Capture the cell that displays the provided text and extract its [x, y] central coordinate. 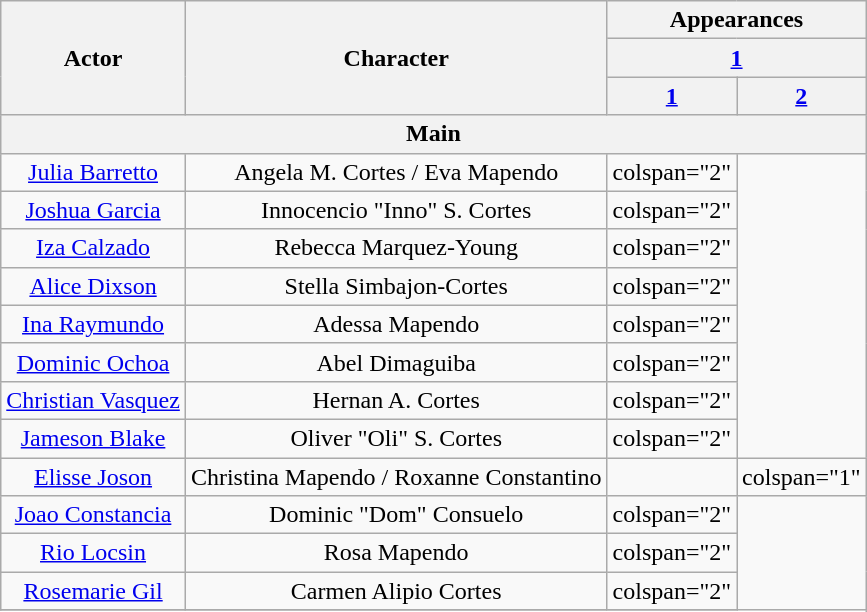
Elisse Joson [94, 477]
Joshua Garcia [94, 210]
Adessa Mapendo [396, 324]
Christina Mapendo / Roxanne Constantino [396, 477]
Dominic "Dom" Consuelo [396, 515]
Alice Dixson [94, 286]
Dominic Ochoa [94, 362]
2 [802, 96]
Appearances [736, 20]
Oliver "Oli" S. Cortes [396, 438]
Character [396, 58]
Abel Dimaguiba [396, 362]
Main [434, 134]
Rebecca Marquez-Young [396, 248]
Ina Raymundo [94, 324]
Iza Calzado [94, 248]
Innocencio "Inno" S. Cortes [396, 210]
colspan="1" [802, 477]
Hernan A. Cortes [396, 400]
Stella Simbajon-Cortes [396, 286]
Angela M. Cortes / Eva Mapendo [396, 172]
Julia Barretto [94, 172]
Rio Locsin [94, 553]
Jameson Blake [94, 438]
Rosemarie Gil [94, 591]
Joao Constancia [94, 515]
Carmen Alipio Cortes [396, 591]
Christian Vasquez [94, 400]
Rosa Mapendo [396, 553]
Actor [94, 58]
